Capture the cell that displays the provided text and extract its [x, y] central coordinate. 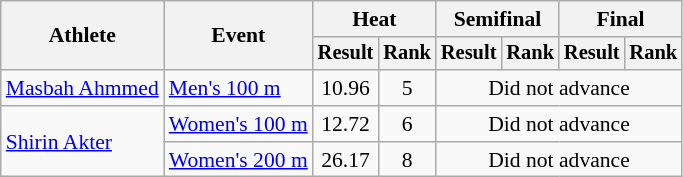
Athlete [82, 36]
Men's 100 m [238, 88]
Heat [374, 19]
Masbah Ahmmed [82, 88]
Shirin Akter [82, 142]
Semifinal [498, 19]
Women's 100 m [238, 124]
12.72 [346, 124]
5 [407, 88]
10.96 [346, 88]
Final [620, 19]
Event [238, 36]
6 [407, 124]
